From the cell containing the given text, extract its center point as [X, Y] coordinate. 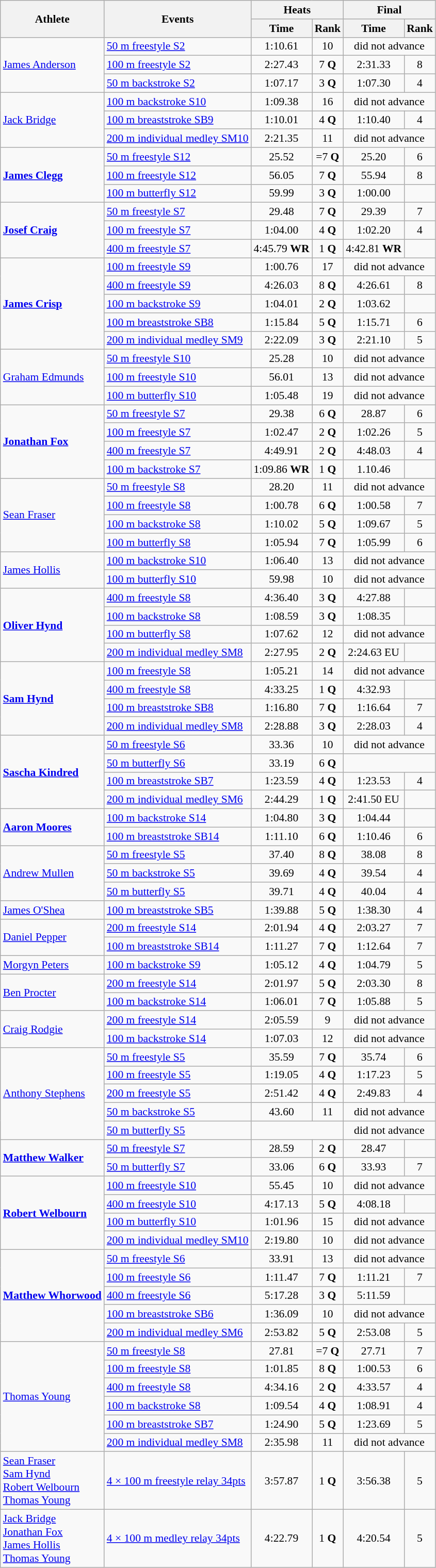
33.36 [281, 745]
1:08.91 [374, 1406]
2:41.50 EU [374, 800]
1:00.00 [374, 193]
1:09.67 [374, 524]
19 [328, 395]
16 [328, 102]
Graham Edmunds [53, 377]
2:53.82 [281, 1332]
James Crisp [53, 304]
43.60 [281, 1112]
100 m breaststroke SB9 [177, 120]
Matthew Walker [53, 1158]
Sean Fraser [53, 515]
Morgyn Peters [53, 965]
2:05.59 [281, 1020]
Heats [297, 10]
2:31.33 [374, 65]
1:11.10 [281, 836]
4:45.79 WR [281, 249]
1:01.85 [281, 1369]
2:19.80 [281, 1241]
Ben Procter [53, 992]
James O'Shea [53, 910]
25.20 [374, 157]
1:17.23 [374, 1075]
Sean FraserSam HyndRobert WelbournThomas Young [53, 1481]
Jonathan Fox [53, 441]
James Clegg [53, 175]
2:27.95 [281, 653]
James Hollis [53, 570]
27.71 [374, 1351]
Robert Welbourn [53, 1213]
25.52 [281, 157]
1:36.09 [281, 1314]
Events [177, 19]
Sam Hynd [53, 699]
4:33.57 [374, 1388]
100 m breaststroke SB5 [177, 910]
33.19 [281, 763]
50 m freestyle S10 [177, 359]
3:57.87 [281, 1481]
4:22.79 [281, 1539]
1:23.59 [281, 781]
1:05.12 [281, 965]
50 m butterfly S7 [177, 1167]
56.05 [281, 175]
4 × 100 m freestyle relay 34pts [177, 1481]
4:49.91 [281, 451]
2:22.09 [281, 340]
1:23.53 [374, 781]
100 m backstroke S7 [177, 469]
100 m freestyle S6 [177, 1277]
1:38.30 [374, 910]
2:35.98 [281, 1443]
2:44.29 [281, 800]
1:10.40 [374, 120]
2:03.27 [374, 928]
1:06.01 [281, 1002]
28.59 [281, 1149]
1:00.58 [374, 506]
2:51.42 [281, 1094]
1:04.44 [374, 818]
400 m freestyle S10 [177, 1204]
40.04 [374, 892]
1:09.38 [281, 102]
1:11.47 [281, 1277]
100 m freestyle S5 [177, 1075]
4 × 100 m medley relay 34pts [177, 1539]
4:48.03 [374, 451]
Jack BridgeJonathan FoxJames HollisThomas Young [53, 1539]
100 m freestyle S9 [177, 267]
4:32.93 [374, 689]
29.38 [281, 414]
1:15.84 [281, 322]
28.20 [281, 487]
29.48 [281, 212]
59.98 [281, 580]
1:07.62 [281, 634]
15 [328, 1222]
Andrew Mullen [53, 873]
1:10.61 [281, 46]
4:26.61 [374, 286]
1:11.27 [281, 947]
39.71 [281, 892]
1:08.59 [281, 616]
1:09.86 WR [281, 469]
1:11.21 [374, 1277]
1:03.62 [374, 304]
100 m butterfly S12 [177, 193]
2:27.43 [281, 65]
1:00.76 [281, 267]
4:26.03 [281, 286]
14 [328, 671]
1:16.80 [281, 708]
1:04.80 [281, 818]
27.81 [281, 1351]
1:01.96 [281, 1222]
1:09.54 [281, 1406]
100 m breaststroke SB6 [177, 1314]
39.54 [374, 873]
Athlete [53, 19]
38.08 [374, 855]
1.10.46 [374, 469]
50 m freestyle S12 [177, 157]
2:28.03 [374, 727]
1:02.26 [374, 433]
4:33.25 [281, 689]
1:07.17 [281, 84]
5:11.59 [374, 1296]
5:17.28 [281, 1296]
400 m freestyle S9 [177, 286]
1:07.03 [281, 1038]
2:21.10 [374, 340]
Matthew Whorwood [53, 1296]
35.59 [281, 1057]
59.99 [281, 193]
1:05.21 [281, 671]
1:16.64 [374, 708]
35.74 [374, 1057]
1:02.47 [281, 433]
33.06 [281, 1167]
56.01 [281, 377]
1:05.94 [281, 542]
Oliver Hynd [53, 625]
37.40 [281, 855]
1:08.35 [374, 616]
100 m freestyle S12 [177, 175]
25.28 [281, 359]
1:07.30 [374, 84]
55.94 [374, 175]
1:06.40 [281, 561]
50 m butterfly S6 [177, 763]
1:00.53 [374, 1369]
Jack Bridge [53, 120]
1:23.69 [374, 1424]
4:42.81 WR [374, 249]
4:36.40 [281, 598]
200 m freestyle S5 [177, 1094]
1:10.46 [374, 836]
100 m freestyle S2 [177, 65]
Daniel Pepper [53, 937]
29.39 [374, 212]
2:24.63 EU [374, 653]
1:04.00 [281, 230]
3:56.38 [374, 1481]
2:49.83 [374, 1094]
1:00.78 [281, 506]
1:19.05 [281, 1075]
4:34.16 [281, 1388]
Final [389, 10]
Josef Craig [53, 230]
2:01.94 [281, 928]
1:24.90 [281, 1424]
33.91 [281, 1259]
33.93 [374, 1167]
1:02.20 [374, 230]
Anthony Stephens [53, 1094]
1:39.88 [281, 910]
Aaron Moores [53, 827]
Sascha Kindred [53, 772]
1:04.01 [281, 304]
28.87 [374, 414]
2:01.97 [281, 983]
9 [328, 1020]
1:12.64 [374, 947]
2:21.35 [281, 139]
1:05.99 [374, 542]
4:17.13 [281, 1204]
1:10.01 [281, 120]
James Anderson [53, 65]
1:05.88 [374, 1002]
2:53.08 [374, 1332]
28.47 [374, 1149]
1:04.79 [374, 965]
2:28.88 [281, 727]
2:03.30 [374, 983]
Thomas Young [53, 1397]
50 m freestyle S2 [177, 46]
Craig Rodgie [53, 1029]
17 [328, 267]
4:08.18 [374, 1204]
1:15.71 [374, 322]
1:10.02 [281, 524]
55.45 [281, 1185]
4:20.54 [374, 1539]
400 m freestyle S6 [177, 1296]
4:27.88 [374, 598]
200 m individual medley SM9 [177, 340]
50 m backstroke S2 [177, 84]
1:05.48 [281, 395]
39.69 [281, 873]
